Extract the (X, Y) coordinate from the center of the cell holding the provided text.  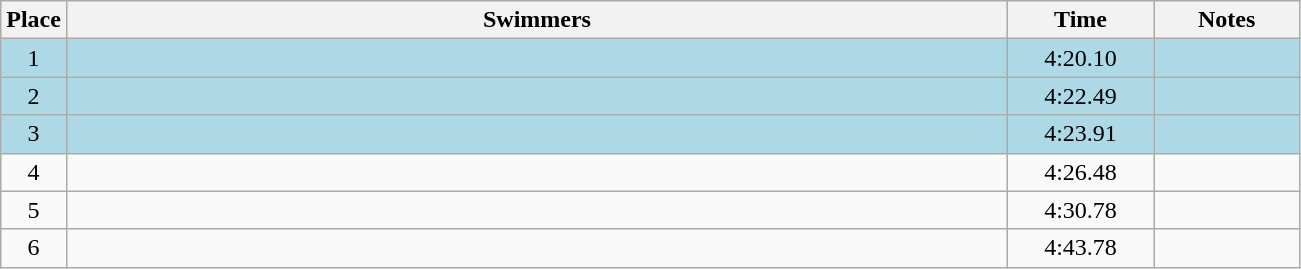
4:22.49 (1081, 96)
2 (34, 96)
Place (34, 20)
Swimmers (536, 20)
4:23.91 (1081, 134)
4 (34, 172)
Notes (1227, 20)
1 (34, 58)
Time (1081, 20)
6 (34, 248)
4:30.78 (1081, 210)
3 (34, 134)
4:26.48 (1081, 172)
4:20.10 (1081, 58)
5 (34, 210)
4:43.78 (1081, 248)
